Provide the (X, Y) coordinate of the cell's center where the given text is located.  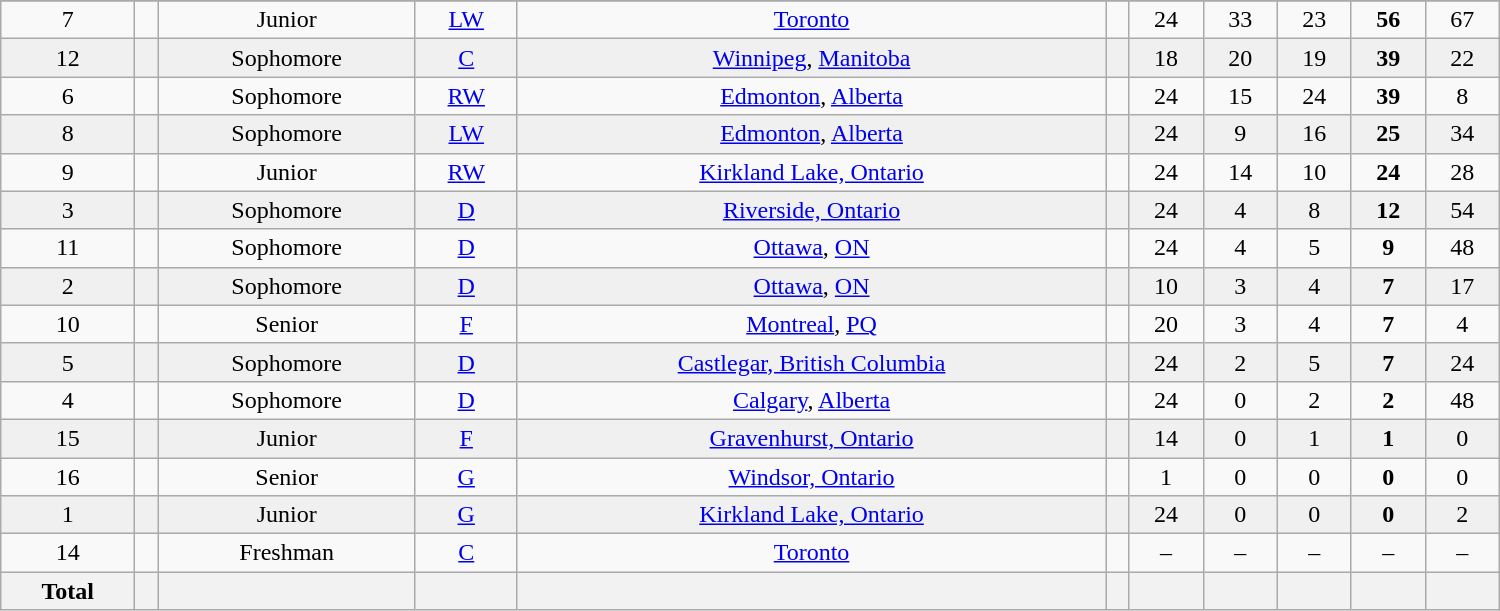
23 (1314, 20)
Montreal, PQ (811, 324)
Calgary, Alberta (811, 400)
17 (1462, 286)
18 (1166, 58)
56 (1388, 20)
Winnipeg, Manitoba (811, 58)
67 (1462, 20)
11 (68, 248)
25 (1388, 134)
Freshman (286, 553)
28 (1462, 172)
54 (1462, 210)
Gravenhurst, Ontario (811, 438)
Total (68, 591)
22 (1462, 58)
Castlegar, British Columbia (811, 362)
34 (1462, 134)
33 (1240, 20)
Windsor, Ontario (811, 477)
6 (68, 96)
19 (1314, 58)
Riverside, Ontario (811, 210)
